Search for the cell housing the specified text and yield its (x, y) center coordinate. 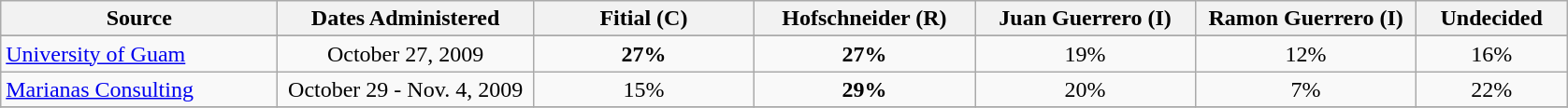
19% (1085, 54)
Juan Guerrero (I) (1085, 19)
16% (1492, 54)
20% (1085, 89)
7% (1306, 89)
Hofschneider (R) (864, 19)
Undecided (1492, 19)
Fitial (C) (643, 19)
Ramon Guerrero (I) (1306, 19)
22% (1492, 89)
Marianas Consulting (139, 89)
12% (1306, 54)
October 29 - Nov. 4, 2009 (406, 89)
29% (864, 89)
Dates Administered (406, 19)
University of Guam (139, 54)
October 27, 2009 (406, 54)
Source (139, 19)
15% (643, 89)
